Identify which cell holds the provided text, then report its (X, Y) central coordinate. 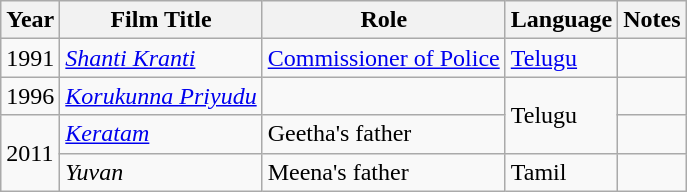
Film Title (161, 20)
Tamil (561, 172)
Year (30, 20)
Korukunna Priyudu (161, 96)
Language (561, 20)
Yuvan (161, 172)
2011 (30, 153)
1996 (30, 96)
Shanti Kranti (161, 58)
Geetha's father (384, 134)
1991 (30, 58)
Commissioner of Police (384, 58)
Meena's father (384, 172)
Keratam (161, 134)
Notes (652, 20)
Role (384, 20)
